Pinpoint the cell where the given text exists, returning its [X, Y] midpoint coordinate. 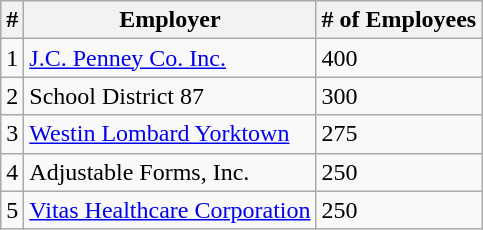
2 [12, 96]
Employer [170, 20]
4 [12, 172]
1 [12, 58]
J.C. Penney Co. Inc. [170, 58]
School District 87 [170, 96]
275 [399, 134]
5 [12, 210]
400 [399, 58]
Vitas Healthcare Corporation [170, 210]
# [12, 20]
Westin Lombard Yorktown [170, 134]
300 [399, 96]
# of Employees [399, 20]
3 [12, 134]
Adjustable Forms, Inc. [170, 172]
